Find where the given text appears and provide that cell's center as [x, y] coordinate. 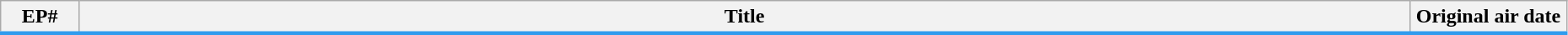
Original air date [1489, 17]
Title [745, 17]
EP# [40, 17]
